From the cell containing the given text, extract its center point as (X, Y) coordinate. 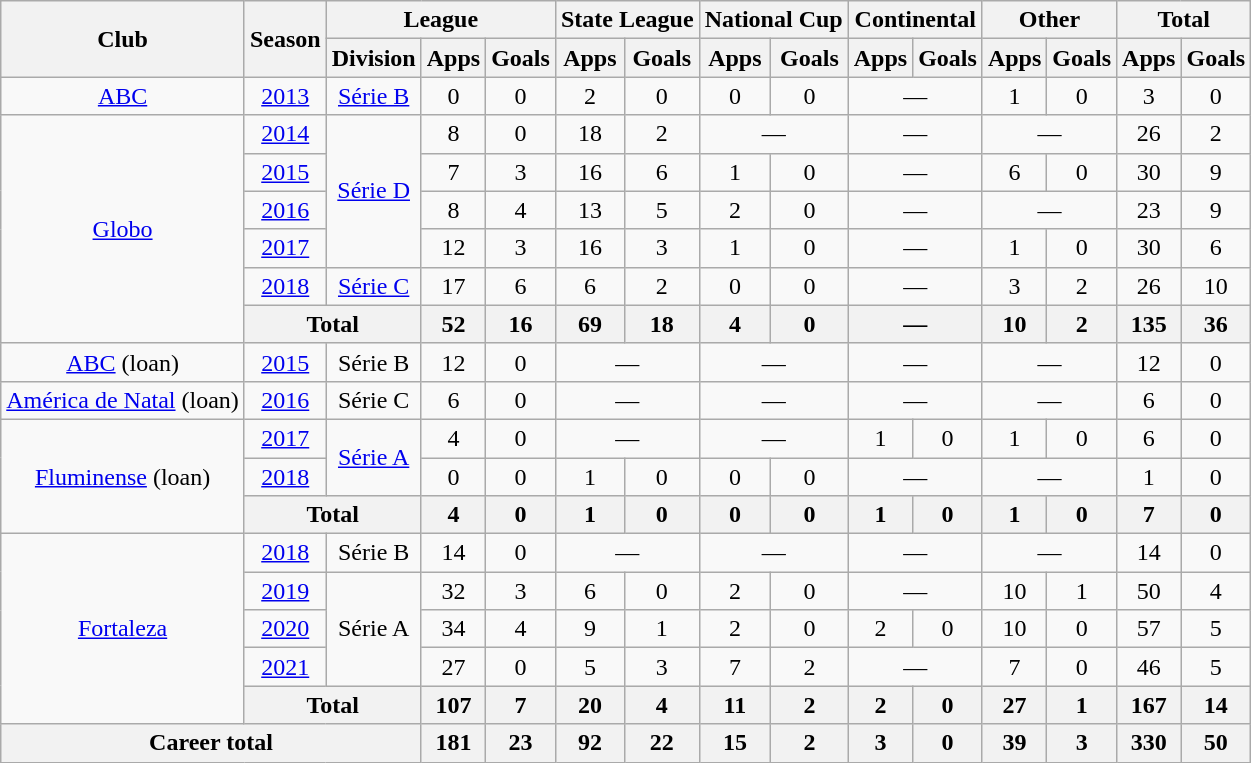
ABC (loan) (123, 362)
57 (1149, 629)
330 (1149, 743)
15 (735, 743)
2014 (285, 134)
ABC (123, 96)
22 (662, 743)
Série D (374, 191)
Fluminense (loan) (123, 476)
Fortaleza (123, 629)
69 (590, 324)
Club (123, 39)
46 (1149, 667)
17 (453, 286)
181 (453, 743)
13 (590, 210)
State League (627, 20)
Career total (211, 743)
National Cup (774, 20)
Season (285, 39)
2021 (285, 667)
Continental (915, 20)
39 (1014, 743)
32 (453, 591)
36 (1216, 324)
2020 (285, 629)
52 (453, 324)
2019 (285, 591)
92 (590, 743)
Division (374, 58)
20 (590, 705)
Globo (123, 229)
107 (453, 705)
América de Natal (loan) (123, 400)
2013 (285, 96)
34 (453, 629)
135 (1149, 324)
League (440, 20)
Other (1049, 20)
167 (1149, 705)
11 (735, 705)
